Provide the [x, y] coordinate of the cell's center where the given text is located.  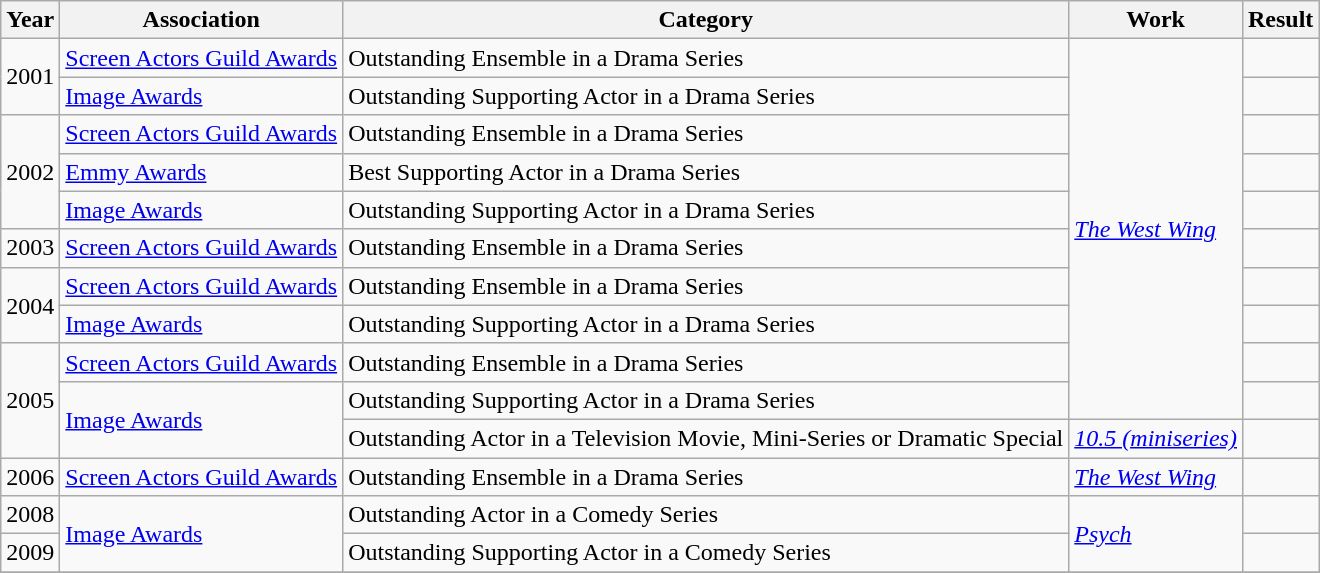
2003 [30, 248]
2008 [30, 515]
2001 [30, 77]
Emmy Awards [202, 172]
Category [706, 20]
2002 [30, 172]
Result [1280, 20]
2004 [30, 305]
Outstanding Supporting Actor in a Comedy Series [706, 553]
2009 [30, 553]
10.5 (miniseries) [1156, 438]
Work [1156, 20]
Association [202, 20]
Outstanding Actor in a Television Movie, Mini-Series or Dramatic Special [706, 438]
Psych [1156, 534]
2006 [30, 477]
Year [30, 20]
Outstanding Actor in a Comedy Series [706, 515]
Best Supporting Actor in a Drama Series [706, 172]
2005 [30, 400]
